Return the [x, y] coordinate for the center point of the cell that contains the specified text.  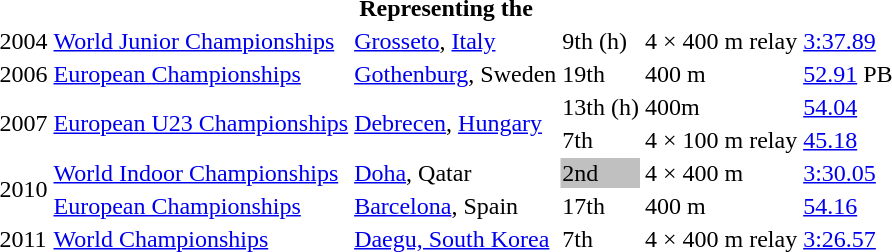
7th [601, 140]
World Indoor Championships [201, 173]
2nd [601, 173]
19th [601, 74]
European U23 Championships [201, 124]
Barcelona, Spain [456, 206]
17th [601, 206]
13th (h) [601, 107]
Gothenburg, Sweden [456, 74]
400m [720, 107]
Debrecen, Hungary [456, 124]
Grosseto, Italy [456, 41]
9th (h) [601, 41]
World Junior Championships [201, 41]
4 × 100 m relay [720, 140]
Doha, Qatar [456, 173]
4 × 400 m relay [720, 41]
4 × 400 m [720, 173]
